Detect which cell encompasses the target text, then output its [X, Y] center coordinate. 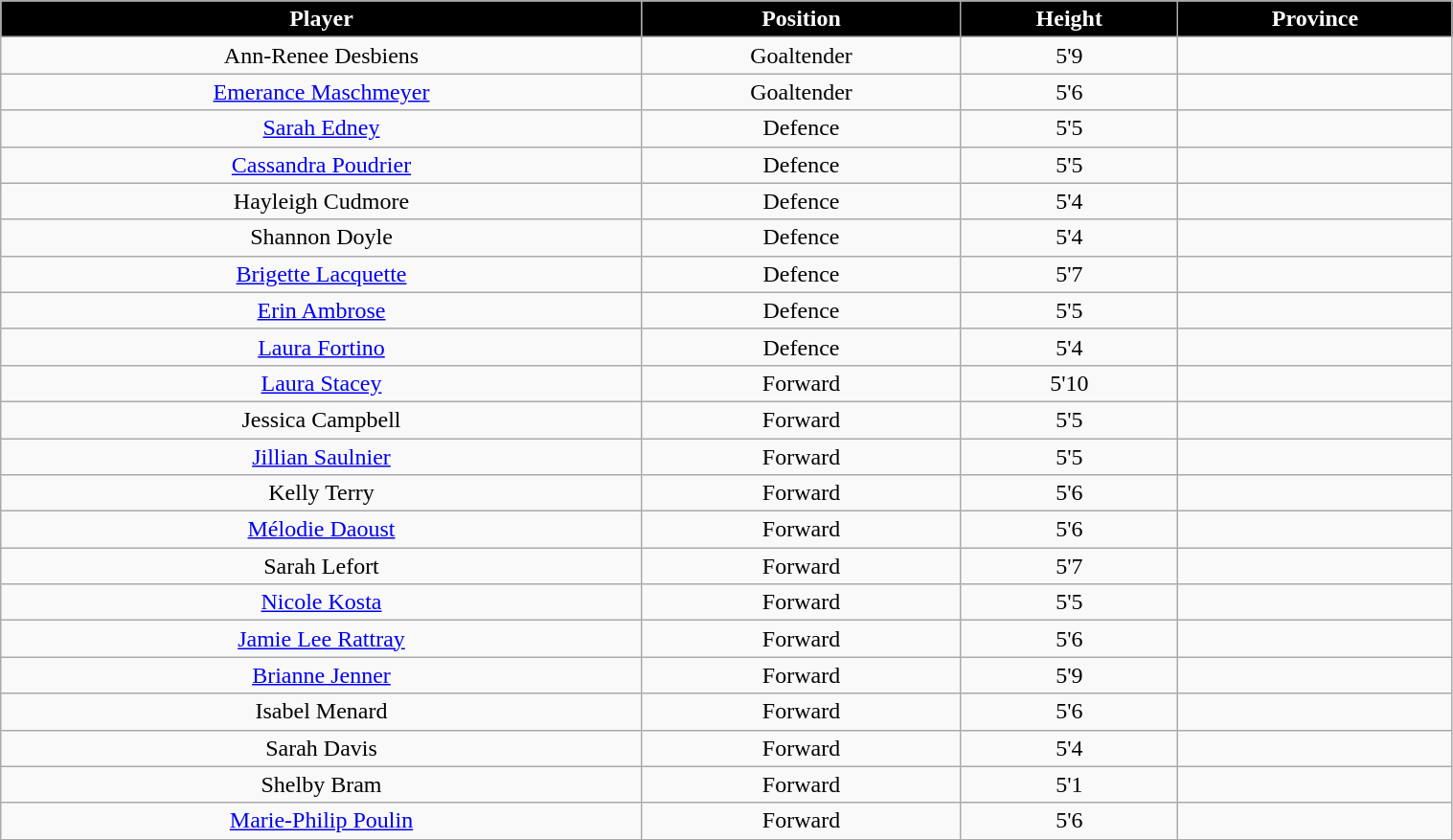
Laura Stacey [322, 383]
Shannon Doyle [322, 238]
Isabel Menard [322, 712]
Ann-Renee Desbiens [322, 56]
Sarah Edney [322, 128]
Brigette Lacquette [322, 274]
Laura Fortino [322, 347]
Player [322, 19]
Marie-Philip Poulin [322, 821]
Jamie Lee Rattray [322, 639]
Jessica Campbell [322, 420]
5'1 [1069, 784]
Kelly Terry [322, 493]
Shelby Bram [322, 784]
Cassandra Poudrier [322, 165]
Jillian Saulnier [322, 457]
Nicole Kosta [322, 602]
Position [801, 19]
Mélodie Daoust [322, 530]
Emerance Maschmeyer [322, 92]
Hayleigh Cudmore [322, 201]
Province [1315, 19]
Height [1069, 19]
5'10 [1069, 383]
Erin Ambrose [322, 310]
Sarah Davis [322, 748]
Sarah Lefort [322, 566]
Brianne Jenner [322, 675]
